Capture the cell that displays the provided text and extract its (x, y) central coordinate. 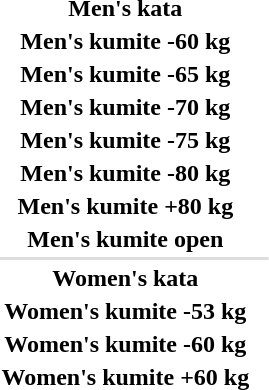
Men's kumite +80 kg (126, 206)
Men's kumite -75 kg (126, 140)
Men's kumite -80 kg (126, 173)
Women's kumite -60 kg (126, 344)
Women's kumite -53 kg (126, 311)
Women's kata (126, 278)
Men's kumite -65 kg (126, 74)
Men's kumite -60 kg (126, 41)
Men's kumite -70 kg (126, 107)
Men's kumite open (126, 239)
